Capture the cell that displays the provided text and extract its [x, y] central coordinate. 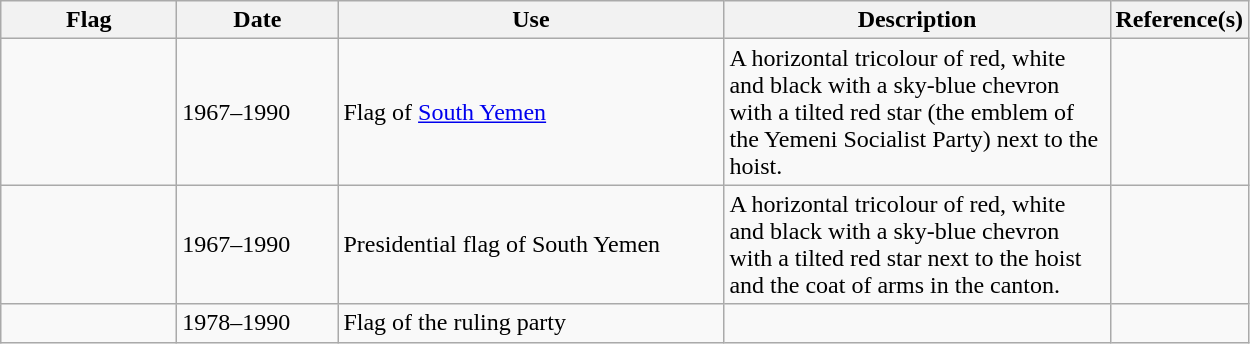
A horizontal tricolour of red, white and black with a sky-blue chevron with a tilted red star next to the hoist and the coat of arms in the canton. [917, 244]
Flag of the ruling party [531, 323]
1978–1990 [258, 323]
Flag of South Yemen [531, 112]
Flag [89, 20]
Use [531, 20]
Date [258, 20]
Description [917, 20]
Reference(s) [1180, 20]
Presidential flag of South Yemen [531, 244]
